Output the [x, y] coordinate of the center of the cell containing the given text.  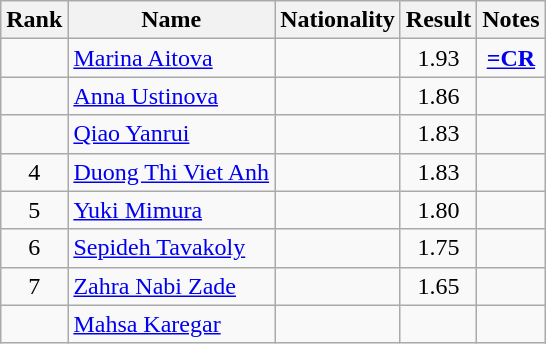
5 [34, 210]
Sepideh Tavakoly [172, 248]
Duong Thi Viet Anh [172, 172]
Mahsa Karegar [172, 324]
Zahra Nabi Zade [172, 286]
Marina Aitova [172, 58]
Result [438, 20]
4 [34, 172]
Name [172, 20]
Rank [34, 20]
Notes [511, 20]
1.75 [438, 248]
1.93 [438, 58]
1.65 [438, 286]
1.86 [438, 96]
1.80 [438, 210]
Anna Ustinova [172, 96]
=CR [511, 58]
Nationality [338, 20]
Qiao Yanrui [172, 134]
Yuki Mimura [172, 210]
6 [34, 248]
7 [34, 286]
